Determine the (X, Y) coordinate at the center of the cell enclosing the given text.  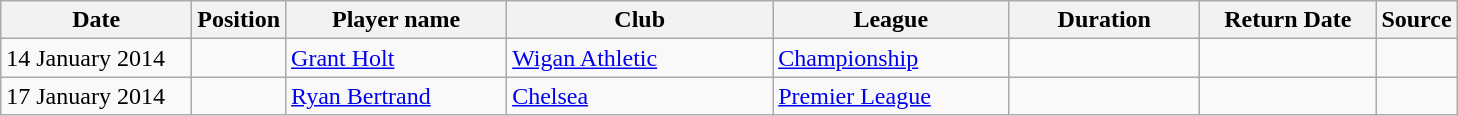
Premier League (891, 96)
Player name (396, 20)
Ryan Bertrand (396, 96)
Grant Holt (396, 58)
Return Date (1288, 20)
Championship (891, 58)
Duration (1104, 20)
Position (239, 20)
Date (96, 20)
League (891, 20)
17 January 2014 (96, 96)
Club (640, 20)
14 January 2014 (96, 58)
Source (1416, 20)
Wigan Athletic (640, 58)
Chelsea (640, 96)
